Find where the given text appears and provide that cell's center as (X, Y) coordinate. 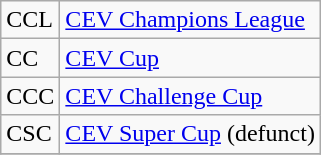
CCL (30, 20)
CC (30, 58)
CEV Super Cup (defunct) (190, 134)
CEV Champions League (190, 20)
CSC (30, 134)
CEV Challenge Cup (190, 96)
CCC (30, 96)
CEV Cup (190, 58)
